Search for the cell housing the specified text and yield its (x, y) center coordinate. 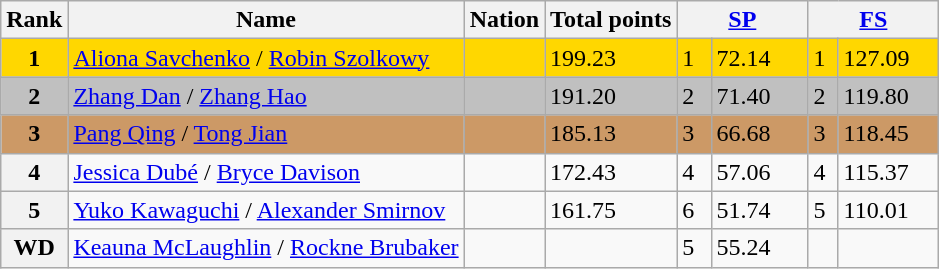
119.80 (888, 96)
55.24 (760, 248)
118.45 (888, 134)
71.40 (760, 96)
SP (742, 20)
115.37 (888, 172)
161.75 (611, 210)
66.68 (760, 134)
Pang Qing / Tong Jian (266, 134)
127.09 (888, 58)
Yuko Kawaguchi / Alexander Smirnov (266, 210)
199.23 (611, 58)
Zhang Dan / Zhang Hao (266, 96)
Aliona Savchenko / Robin Szolkowy (266, 58)
Nation (504, 20)
WD (34, 248)
57.06 (760, 172)
191.20 (611, 96)
Keauna McLaughlin / Rockne Brubaker (266, 248)
FS (874, 20)
Jessica Dubé / Bryce Davison (266, 172)
172.43 (611, 172)
185.13 (611, 134)
Rank (34, 20)
110.01 (888, 210)
Name (266, 20)
Total points (611, 20)
72.14 (760, 58)
6 (694, 210)
51.74 (760, 210)
